Capture the cell that displays the provided text and extract its (x, y) central coordinate. 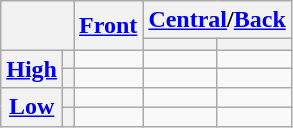
Front (108, 26)
High (32, 69)
Central/Back (217, 20)
Low (32, 107)
